Pinpoint the cell where the given text exists, returning its [x, y] midpoint coordinate. 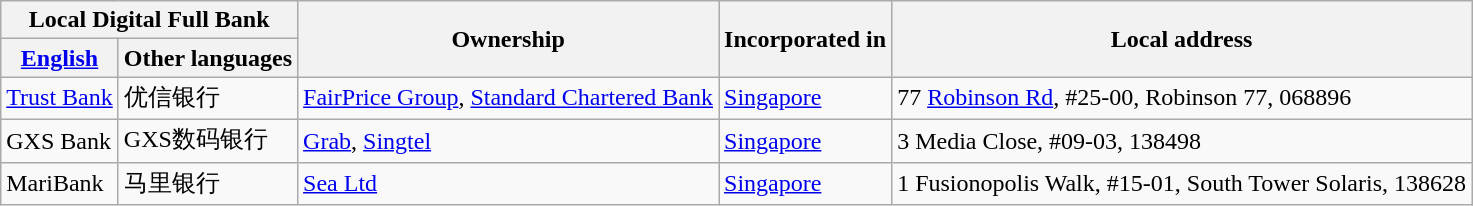
FairPrice Group, Standard Chartered Bank [508, 98]
1 Fusionopolis Walk, #15-01, South Tower Solaris, 138628 [1182, 184]
MariBank [60, 184]
Other languages [208, 58]
Incorporated in [806, 39]
Local address [1182, 39]
Ownership [508, 39]
Trust Bank [60, 98]
3 Media Close, #09-03, 138498 [1182, 140]
77 Robinson Rd, #25-00, Robinson 77, 068896 [1182, 98]
Grab, Singtel [508, 140]
马里银行 [208, 184]
Local Digital Full Bank [150, 20]
GXS Bank [60, 140]
GXS数码银行 [208, 140]
English [60, 58]
Sea Ltd [508, 184]
优信银行 [208, 98]
